Detect which cell encompasses the target text, then output its [X, Y] center coordinate. 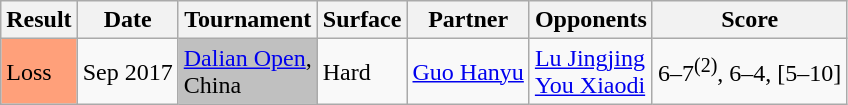
Guo Hanyu [468, 72]
Opponents [590, 20]
Hard [362, 72]
6–7(2), 6–4, [5–10] [749, 72]
Dalian Open, China [248, 72]
Partner [468, 20]
Surface [362, 20]
Result [39, 20]
Score [749, 20]
Sep 2017 [128, 72]
Tournament [248, 20]
Lu Jingjing You Xiaodi [590, 72]
Date [128, 20]
Loss [39, 72]
